Return (X, Y) of the center of cell containing provided text 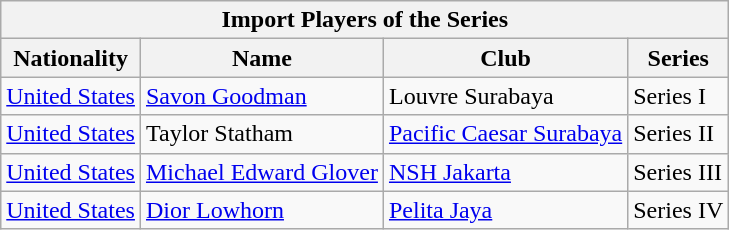
Series (678, 58)
Pelita Jaya (505, 210)
Michael Edward Glover (262, 172)
Series II (678, 134)
Savon Goodman (262, 96)
Club (505, 58)
Pacific Caesar Surabaya (505, 134)
Nationality (71, 58)
Series I (678, 96)
Name (262, 58)
Louvre Surabaya (505, 96)
NSH Jakarta (505, 172)
Series III (678, 172)
Taylor Statham (262, 134)
Series IV (678, 210)
Import Players of the Series (365, 20)
Dior Lowhorn (262, 210)
